Search for the cell housing the specified text and yield its (x, y) center coordinate. 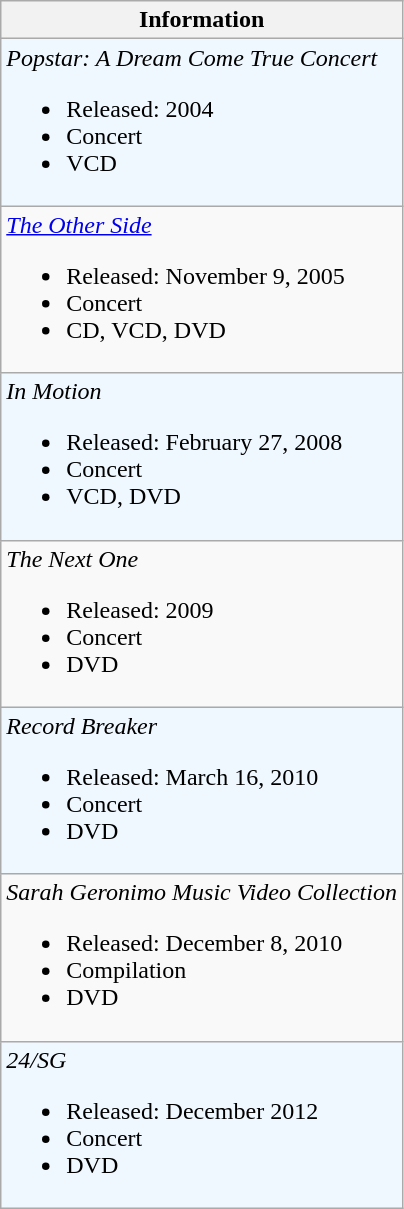
The Next OneReleased: 2009ConcertDVD (202, 624)
Information (202, 20)
The Other SideReleased: November 9, 2005ConcertCD, VCD, DVD (202, 290)
Popstar: A Dream Come True ConcertReleased: 2004ConcertVCD (202, 122)
24/SGReleased: December 2012ConcertDVD (202, 1124)
Sarah Geronimo Music Video CollectionReleased: December 8, 2010CompilationDVD (202, 958)
In MotionReleased: February 27, 2008ConcertVCD, DVD (202, 456)
Record BreakerReleased: March 16, 2010ConcertDVD (202, 790)
